Search for the cell housing the specified text and yield its (X, Y) center coordinate. 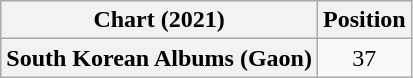
Chart (2021) (160, 20)
South Korean Albums (Gaon) (160, 58)
Position (364, 20)
37 (364, 58)
